Search for the cell housing the specified text and yield its (X, Y) center coordinate. 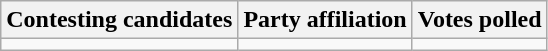
Contesting candidates (120, 20)
Party affiliation (325, 20)
Votes polled (480, 20)
